From the cell containing the given text, extract its center point as (X, Y) coordinate. 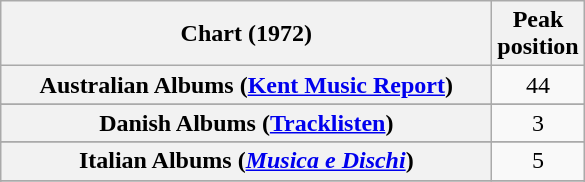
Danish Albums (Tracklisten) (246, 123)
Italian Albums (Musica e Dischi) (246, 161)
3 (538, 123)
Australian Albums (Kent Music Report) (246, 85)
Peakposition (538, 34)
5 (538, 161)
44 (538, 85)
Chart (1972) (246, 34)
